Return [X, Y] of the center of cell containing provided text 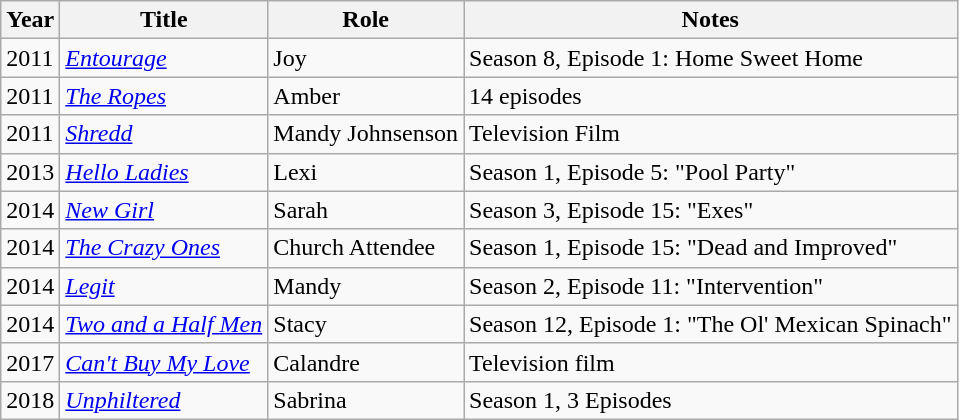
Church Attendee [366, 248]
Television film [711, 362]
Title [164, 20]
Hello Ladies [164, 172]
Year [30, 20]
Season 3, Episode 15: "Exes" [711, 210]
Mandy Johnsenson [366, 134]
Role [366, 20]
Season 1, 3 Episodes [711, 400]
14 episodes [711, 96]
Two and a Half Men [164, 324]
Stacy [366, 324]
Shredd [164, 134]
The Crazy Ones [164, 248]
Calandre [366, 362]
Entourage [164, 58]
Sabrina [366, 400]
Notes [711, 20]
Lexi [366, 172]
Legit [164, 286]
Unphiltered [164, 400]
Season 1, Episode 5: "Pool Party" [711, 172]
Can't Buy My Love [164, 362]
New Girl [164, 210]
Television Film [711, 134]
Season 2, Episode 11: "Intervention" [711, 286]
Amber [366, 96]
The Ropes [164, 96]
2013 [30, 172]
2017 [30, 362]
Season 12, Episode 1: "The Ol' Mexican Spinach" [711, 324]
Season 1, Episode 15: "Dead and Improved" [711, 248]
Season 8, Episode 1: Home Sweet Home [711, 58]
2018 [30, 400]
Joy [366, 58]
Sarah [366, 210]
Mandy [366, 286]
